Provide the [x, y] coordinate of the cell's center where the given text is located.  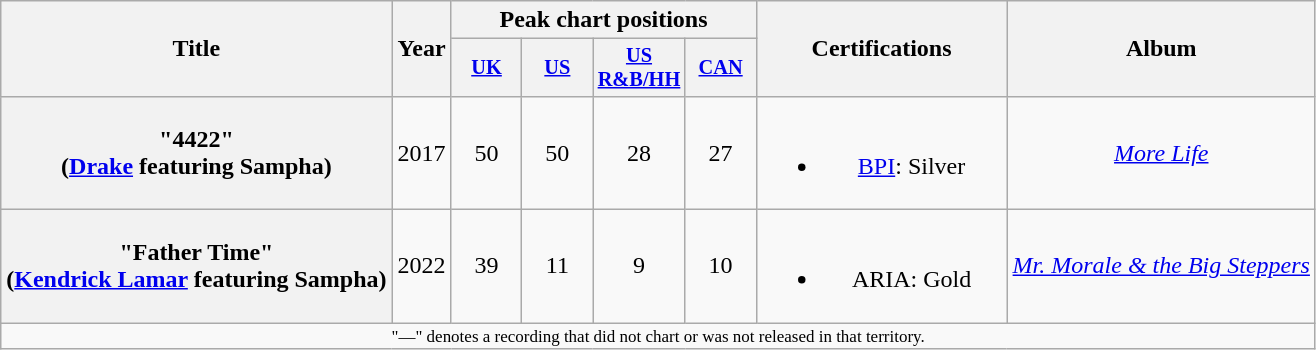
Peak chart positions [604, 20]
CAN [720, 68]
39 [486, 266]
"—" denotes a recording that did not chart or was not released in that territory. [658, 336]
Year [422, 49]
28 [639, 152]
BPI: Silver [882, 152]
2022 [422, 266]
Certifications [882, 49]
10 [720, 266]
UK [486, 68]
"4422"(Drake featuring Sampha) [196, 152]
"Father Time"(Kendrick Lamar featuring Sampha) [196, 266]
ARIA: Gold [882, 266]
27 [720, 152]
Album [1161, 49]
Mr. Morale & the Big Steppers [1161, 266]
2017 [422, 152]
US [558, 68]
More Life [1161, 152]
Title [196, 49]
USR&B/HH [639, 68]
11 [558, 266]
9 [639, 266]
